Search for the cell housing the specified text and yield its [x, y] center coordinate. 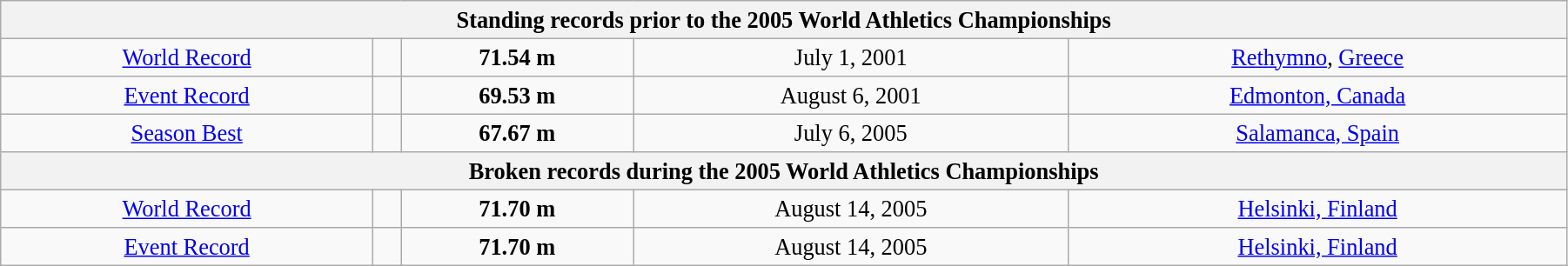
July 6, 2005 [851, 133]
Rethymno, Greece [1317, 57]
71.54 m [517, 57]
Salamanca, Spain [1317, 133]
67.67 m [517, 133]
Standing records prior to the 2005 World Athletics Championships [784, 19]
Edmonton, Canada [1317, 95]
August 6, 2001 [851, 95]
Broken records during the 2005 World Athletics Championships [784, 171]
July 1, 2001 [851, 57]
Season Best [187, 133]
69.53 m [517, 95]
